Provide the (X, Y) coordinate of the cell's center where the given text is located.  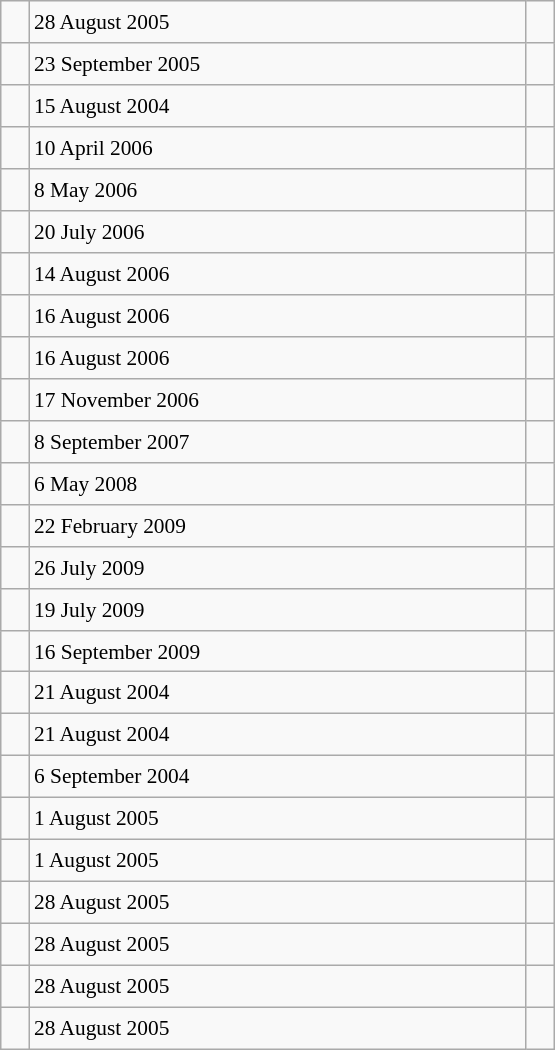
26 July 2009 (278, 567)
14 August 2006 (278, 274)
22 February 2009 (278, 525)
16 September 2009 (278, 651)
8 May 2006 (278, 190)
15 August 2004 (278, 106)
23 September 2005 (278, 64)
17 November 2006 (278, 399)
20 July 2006 (278, 232)
8 September 2007 (278, 441)
6 May 2008 (278, 483)
6 September 2004 (278, 777)
19 July 2009 (278, 609)
10 April 2006 (278, 148)
